Provide the [X, Y] coordinate of the cell's center where the given text is located.  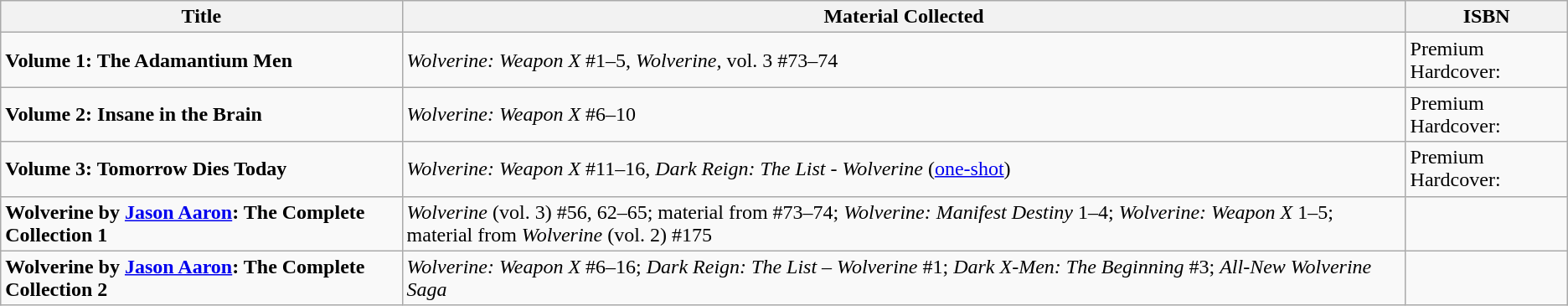
Wolverine by Jason Aaron: The Complete Collection 1 [201, 223]
Wolverine by Jason Aaron: The Complete Collection 2 [201, 278]
Wolverine: Weapon X #11–16, Dark Reign: The List - Wolverine (one-shot) [904, 169]
Wolverine (vol. 3) #56, 62–65; material from #73–74; Wolverine: Manifest Destiny 1–4; Wolverine: Weapon X 1–5; material from Wolverine (vol. 2) #175 [904, 223]
Wolverine: Weapon X #6–10 [904, 114]
Title [201, 17]
Wolverine: Weapon X #1–5, Wolverine, vol. 3 #73–74 [904, 60]
Volume 2: Insane in the Brain [201, 114]
Volume 3: Tomorrow Dies Today [201, 169]
ISBN [1486, 17]
Material Collected [904, 17]
Volume 1: The Adamantium Men [201, 60]
Wolverine: Weapon X #6–16; Dark Reign: The List – Wolverine #1; Dark X-Men: The Beginning #3; All-New Wolverine Saga [904, 278]
